Extract the [X, Y] coordinate from the center of the cell holding the provided text.  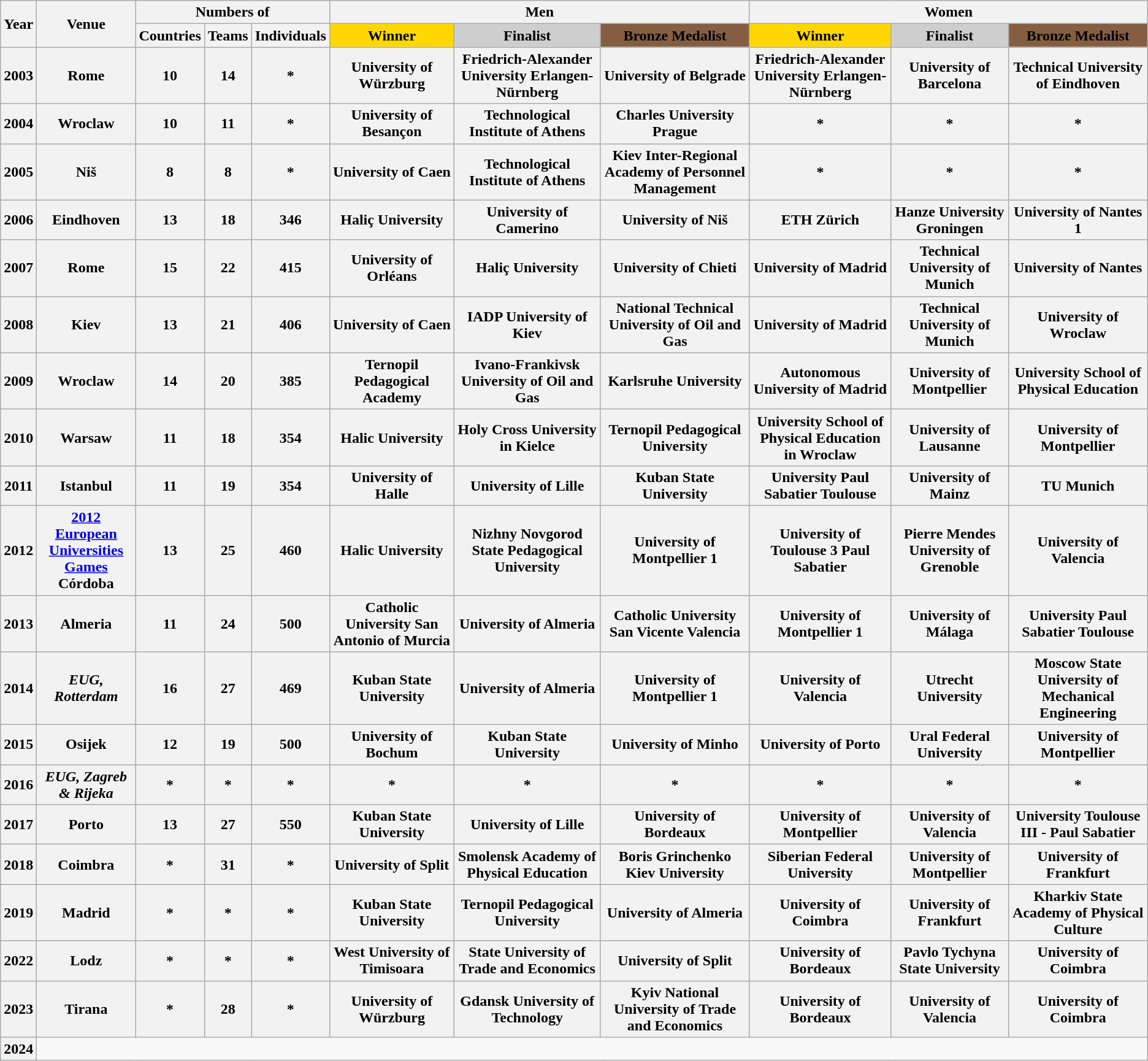
Eindhoven [86, 220]
Kyiv National University of Trade and Economics [675, 1009]
550 [291, 824]
2009 [18, 381]
2022 [18, 960]
2007 [18, 268]
Karlsruhe University [675, 381]
Pierre Mendes University of Grenoble [949, 550]
TU Munich [1078, 486]
Utrecht University [949, 688]
Venue [86, 24]
Numbers of [232, 12]
University of Lausanne [949, 437]
Coimbra [86, 865]
IADP University of Kiev [527, 324]
2006 [18, 220]
31 [228, 865]
2005 [18, 172]
415 [291, 268]
University of Málaga [949, 623]
Ivano-Frankivsk University of Oil and Gas [527, 381]
12 [170, 745]
EUG, Zagreb & Rijeka [86, 785]
Madrid [86, 913]
20 [228, 381]
Women [948, 12]
University of Chieti [675, 268]
Almeria [86, 623]
University of Halle [391, 486]
2012 European Universities Games Córdoba [86, 550]
State University of Trade and Economics [527, 960]
15 [170, 268]
Siberian Federal University [821, 865]
Autonomous University of Madrid [821, 381]
University of Camerino [527, 220]
2004 [18, 124]
2024 [18, 1049]
28 [228, 1009]
Boris Grinchenko Kiev University [675, 865]
University of Mainz [949, 486]
Moscow State University of Mechanical Engineering [1078, 688]
Nizhny Novgorod State Pedagogical University [527, 550]
406 [291, 324]
Porto [86, 824]
2003 [18, 75]
Pavlo Tychyna State University [949, 960]
Kiev [86, 324]
Ternopil Pedagogical Academy [391, 381]
Kiev Inter-Regional Academy of Personnel Management [675, 172]
2008 [18, 324]
21 [228, 324]
University of Nantes 1 [1078, 220]
Catholic University San Antonio of Murcia [391, 623]
West University of Timisoara [391, 960]
Men [540, 12]
Smolensk Academy of Physical Education [527, 865]
Teams [228, 36]
Catholic University San Vicente Valencia [675, 623]
2013 [18, 623]
2019 [18, 913]
University of Belgrade [675, 75]
Osijek [86, 745]
Ural Federal University [949, 745]
Individuals [291, 36]
University of Nantes [1078, 268]
University of Minho [675, 745]
Niš [86, 172]
24 [228, 623]
EUG, Rotterdam [86, 688]
ETH Zürich [821, 220]
16 [170, 688]
Technical University of Eindhoven [1078, 75]
University of Bochum [391, 745]
Year [18, 24]
University of Besançon [391, 124]
Holy Cross University in Kielce [527, 437]
National Technical University of Oil and Gas [675, 324]
University of Porto [821, 745]
2018 [18, 865]
Tirana [86, 1009]
22 [228, 268]
2014 [18, 688]
385 [291, 381]
Kharkiv State Academy of Physical Culture [1078, 913]
2011 [18, 486]
Istanbul [86, 486]
2023 [18, 1009]
University of Niš [675, 220]
Gdansk University of Technology [527, 1009]
2017 [18, 824]
Countries [170, 36]
University Toulouse III - Paul Sabatier [1078, 824]
346 [291, 220]
460 [291, 550]
2015 [18, 745]
University of Wroclaw [1078, 324]
University of Orléans [391, 268]
University of Toulouse 3 Paul Sabatier [821, 550]
Warsaw [86, 437]
469 [291, 688]
Charles University Prague [675, 124]
University School of Physical Education [1078, 381]
2010 [18, 437]
2016 [18, 785]
2012 [18, 550]
University of Barcelona [949, 75]
Hanze University Groningen [949, 220]
Lodz [86, 960]
University School of Physical Education in Wroclaw [821, 437]
25 [228, 550]
